Identify which cell holds the provided text, then report its [X, Y] central coordinate. 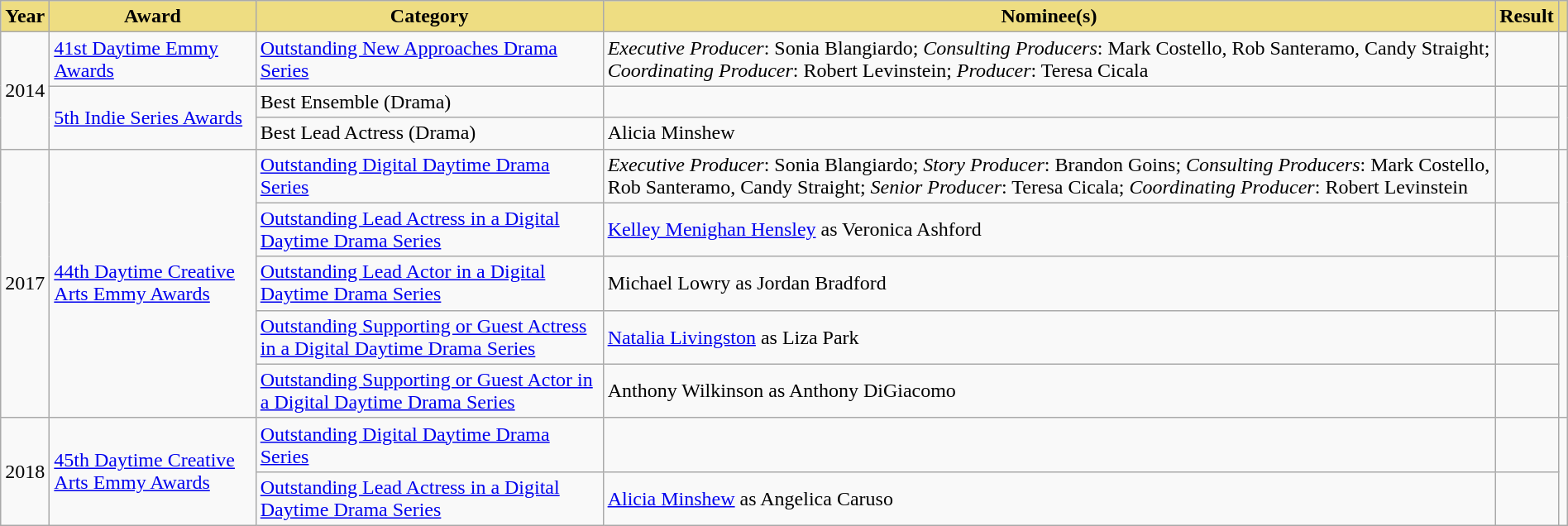
Alicia Minshew as Angelica Caruso [1049, 498]
Result [1527, 17]
45th Daytime Creative Arts Emmy Awards [152, 471]
5th Indie Series Awards [152, 117]
Kelley Menighan Hensley as Veronica Ashford [1049, 230]
Outstanding Supporting or Guest Actress in a Digital Daytime Drama Series [429, 337]
2017 [25, 283]
Award [152, 17]
41st Daytime Emmy Awards [152, 60]
Outstanding New Approaches Drama Series [429, 60]
2018 [25, 471]
Outstanding Supporting or Guest Actor in a Digital Daytime Drama Series [429, 390]
44th Daytime Creative Arts Emmy Awards [152, 283]
Best Lead Actress (Drama) [429, 133]
Alicia Minshew [1049, 133]
Category [429, 17]
Michael Lowry as Jordan Bradford [1049, 283]
Best Ensemble (Drama) [429, 102]
Nominee(s) [1049, 17]
Outstanding Lead Actor in a Digital Daytime Drama Series [429, 283]
2014 [25, 91]
Year [25, 17]
Anthony Wilkinson as Anthony DiGiacomo [1049, 390]
Natalia Livingston as Liza Park [1049, 337]
